Pinpoint the cell where the given text exists, returning its [X, Y] midpoint coordinate. 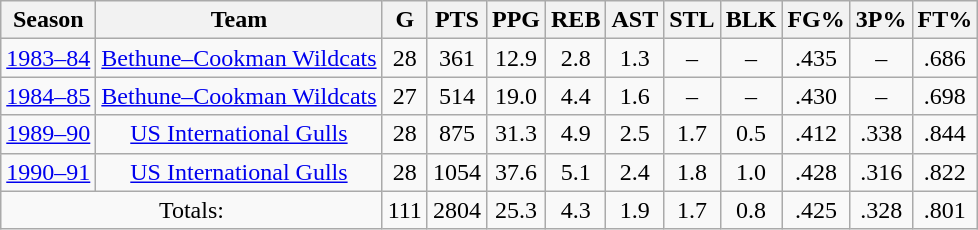
1990–91 [48, 172]
.822 [945, 172]
.338 [881, 134]
PTS [456, 20]
.801 [945, 210]
2804 [456, 210]
4.4 [576, 96]
1054 [456, 172]
2.5 [635, 134]
1.9 [635, 210]
361 [456, 58]
2.4 [635, 172]
FG% [816, 20]
111 [404, 210]
0.5 [751, 134]
37.6 [516, 172]
514 [456, 96]
1984–85 [48, 96]
AST [635, 20]
1989–90 [48, 134]
25.3 [516, 210]
1.6 [635, 96]
2.8 [576, 58]
.328 [881, 210]
.698 [945, 96]
.686 [945, 58]
0.8 [751, 210]
PPG [516, 20]
4.9 [576, 134]
27 [404, 96]
4.3 [576, 210]
Totals: [192, 210]
.435 [816, 58]
.425 [816, 210]
BLK [751, 20]
.844 [945, 134]
3P% [881, 20]
.428 [816, 172]
1.0 [751, 172]
Team [239, 20]
REB [576, 20]
5.1 [576, 172]
19.0 [516, 96]
FT% [945, 20]
.316 [881, 172]
Season [48, 20]
1.3 [635, 58]
31.3 [516, 134]
.430 [816, 96]
875 [456, 134]
1.8 [692, 172]
.412 [816, 134]
G [404, 20]
12.9 [516, 58]
1983–84 [48, 58]
STL [692, 20]
